Find where the given text appears and provide that cell's center as (x, y) coordinate. 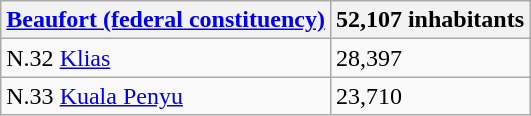
N.32 Klias (166, 58)
N.33 Kuala Penyu (166, 96)
52,107 inhabitants (430, 20)
Beaufort (federal constituency) (166, 20)
23,710 (430, 96)
28,397 (430, 58)
